Return [x, y] of the center of cell containing provided text 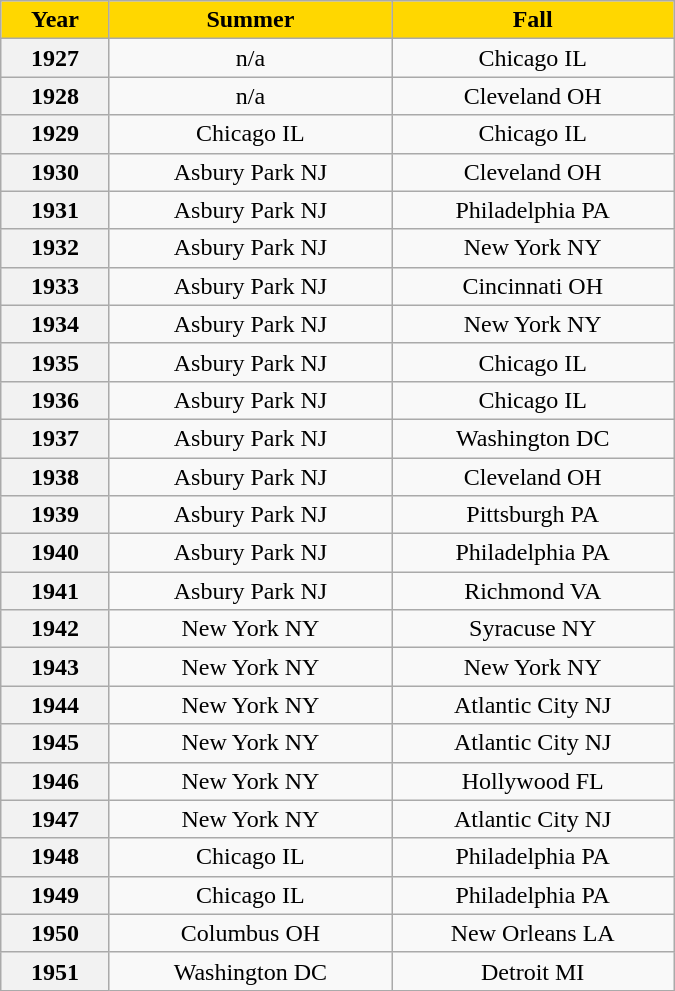
Detroit MI [533, 971]
1932 [56, 248]
1939 [56, 515]
1945 [56, 743]
Year [56, 20]
1940 [56, 553]
Richmond VA [533, 591]
Pittsburgh PA [533, 515]
Cincinnati OH [533, 286]
New Orleans LA [533, 933]
1943 [56, 667]
1937 [56, 438]
1929 [56, 134]
1951 [56, 971]
1935 [56, 362]
Hollywood FL [533, 781]
1942 [56, 629]
1946 [56, 781]
1947 [56, 819]
1928 [56, 96]
1944 [56, 705]
1949 [56, 895]
1936 [56, 400]
1950 [56, 933]
Syracuse NY [533, 629]
Fall [533, 20]
1938 [56, 477]
1927 [56, 58]
Columbus OH [250, 933]
1933 [56, 286]
1948 [56, 857]
Summer [250, 20]
1930 [56, 172]
1934 [56, 324]
1941 [56, 591]
1931 [56, 210]
